Output the [X, Y] coordinate of the center of the cell containing the given text.  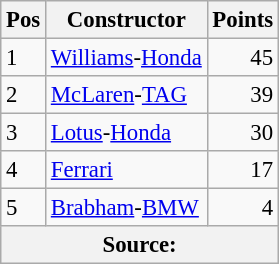
McLaren-TAG [127, 95]
17 [242, 170]
Pos [24, 20]
Ferrari [127, 170]
30 [242, 133]
39 [242, 95]
Constructor [127, 20]
Points [242, 20]
Source: [140, 245]
1 [24, 58]
5 [24, 208]
45 [242, 58]
Brabham-BMW [127, 208]
3 [24, 133]
2 [24, 95]
Williams-Honda [127, 58]
Lotus-Honda [127, 133]
